Capture the cell that displays the provided text and extract its (X, Y) central coordinate. 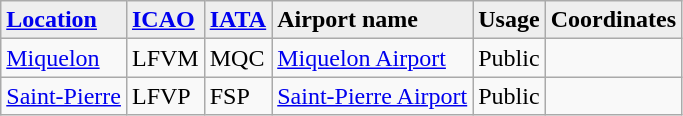
Saint-Pierre (64, 96)
Location (64, 20)
IATA (238, 20)
LFVM (165, 58)
Usage (509, 20)
Miquelon Airport (372, 58)
Airport name (372, 20)
FSP (238, 96)
ICAO (165, 20)
LFVP (165, 96)
Miquelon (64, 58)
Coordinates (613, 20)
MQC (238, 58)
Saint-Pierre Airport (372, 96)
